Pinpoint the cell where the given text exists, returning its (X, Y) midpoint coordinate. 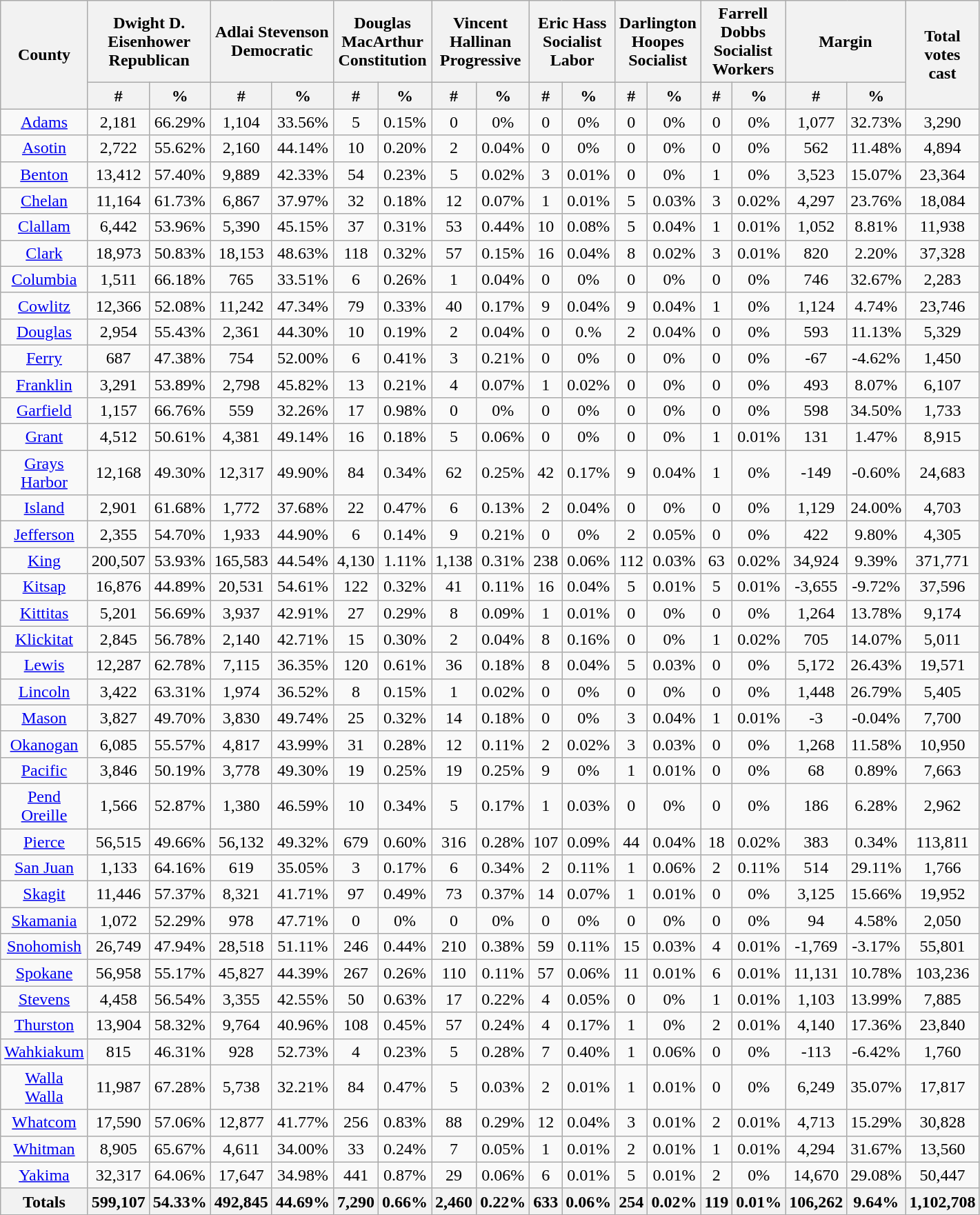
64.06% (179, 1175)
73 (454, 894)
7,700 (942, 718)
493 (817, 384)
1,450 (942, 358)
50.61% (179, 437)
68 (817, 770)
29 (454, 1175)
9,764 (241, 1025)
56.78% (179, 639)
Total votes cast (942, 55)
Darlington HoopesSocialist (658, 41)
Island (44, 508)
1,933 (241, 534)
0.19% (406, 332)
32.21% (302, 1087)
106,262 (817, 1201)
2,845 (119, 639)
Chelan (44, 201)
18,084 (942, 201)
Franklin (44, 384)
0.% (589, 332)
2,954 (119, 332)
18,153 (241, 253)
13,412 (119, 174)
0.40% (589, 1052)
559 (241, 411)
705 (817, 639)
0.49% (406, 894)
0.20% (406, 148)
4,512 (119, 437)
4.74% (876, 305)
-1,769 (817, 947)
1,129 (817, 508)
19,952 (942, 894)
1,772 (241, 508)
9,889 (241, 174)
0.41% (406, 358)
46.59% (302, 805)
65.67% (179, 1149)
49.70% (179, 718)
1,138 (454, 561)
Kittitas (44, 613)
2,181 (119, 122)
18 (717, 842)
66.18% (179, 279)
Whitman (44, 1149)
42.71% (302, 639)
18,973 (119, 253)
30,828 (942, 1123)
11,938 (942, 227)
23,840 (942, 1025)
2,460 (454, 1201)
Walla Walla (44, 1087)
41 (454, 587)
49.14% (302, 437)
Wahkiakum (44, 1052)
44.54% (302, 561)
32.26% (302, 411)
-3 (817, 718)
59 (546, 947)
820 (817, 253)
1,052 (817, 227)
52.00% (302, 358)
8.81% (876, 227)
Ferry (44, 358)
0.14% (406, 534)
-6.42% (876, 1052)
34,924 (817, 561)
41.71% (302, 894)
Mason (44, 718)
49.32% (302, 842)
12,877 (241, 1123)
10.78% (876, 973)
42.55% (302, 999)
1.47% (876, 437)
Spokane (44, 973)
41.77% (302, 1123)
28,518 (241, 947)
2,283 (942, 279)
Stevens (44, 999)
34.98% (302, 1175)
40.96% (302, 1025)
34.00% (302, 1149)
120 (356, 665)
Adlai StevensonDemocratic (272, 41)
1,974 (241, 692)
1,133 (119, 868)
1,077 (817, 122)
107 (546, 842)
31 (356, 744)
44.89% (179, 587)
131 (817, 437)
11,131 (817, 973)
57.06% (179, 1123)
441 (356, 1175)
1,766 (942, 868)
44.39% (302, 973)
15.29% (876, 1123)
8.07% (876, 384)
54.70% (179, 534)
0.08% (589, 227)
103,236 (942, 973)
1,733 (942, 411)
63.31% (179, 692)
238 (546, 561)
7,115 (241, 665)
3,827 (119, 718)
47.94% (179, 947)
44 (632, 842)
55.62% (179, 148)
2,361 (241, 332)
598 (817, 411)
56.69% (179, 613)
746 (817, 279)
0.16% (589, 639)
56,132 (241, 842)
50,447 (942, 1175)
3,830 (241, 718)
267 (356, 973)
6,867 (241, 201)
17,590 (119, 1123)
0.61% (406, 665)
Garfield (44, 411)
62.78% (179, 665)
Eric Hass Socialist Labor (572, 41)
37.68% (302, 508)
40 (454, 305)
Pierce (44, 842)
6.28% (876, 805)
316 (454, 842)
2,160 (241, 148)
7,290 (356, 1201)
48.63% (302, 253)
6,442 (119, 227)
55,801 (942, 947)
6,107 (942, 384)
-4.62% (876, 358)
97 (356, 894)
2,798 (241, 384)
5,201 (119, 613)
Benton (44, 174)
15.07% (876, 174)
33.56% (302, 122)
52.08% (179, 305)
256 (356, 1123)
815 (119, 1052)
29.08% (876, 1175)
17,817 (942, 1087)
33.51% (302, 279)
13,560 (942, 1149)
Pend Oreille (44, 805)
Grant (44, 437)
44.90% (302, 534)
1,264 (817, 613)
4.58% (876, 921)
5,172 (817, 665)
19,571 (942, 665)
56.54% (179, 999)
4,713 (817, 1123)
42.91% (302, 613)
11,242 (241, 305)
9.80% (876, 534)
11.48% (876, 148)
6,085 (119, 744)
56,958 (119, 973)
-3.17% (876, 947)
53 (454, 227)
14,670 (817, 1175)
8,905 (119, 1149)
12,317 (241, 473)
37,328 (942, 253)
88 (454, 1123)
210 (454, 947)
County (44, 55)
13.78% (876, 613)
50.83% (179, 253)
8,321 (241, 894)
200,507 (119, 561)
Whatcom (44, 1123)
54.33% (179, 1201)
186 (817, 805)
11.58% (876, 744)
52.29% (179, 921)
0.38% (503, 947)
11.13% (876, 332)
27 (356, 613)
2,722 (119, 148)
599,107 (119, 1201)
5,390 (241, 227)
49.90% (302, 473)
61.73% (179, 201)
79 (356, 305)
633 (546, 1201)
3,290 (942, 122)
1,566 (119, 805)
44.14% (302, 148)
11,164 (119, 201)
Cowlitz (44, 305)
3,523 (817, 174)
1,760 (942, 1052)
Asotin (44, 148)
1,448 (817, 692)
26.79% (876, 692)
Skamania (44, 921)
765 (241, 279)
33 (356, 1149)
66.76% (179, 411)
11,446 (119, 894)
34.50% (876, 411)
110 (454, 973)
32,317 (119, 1175)
50 (356, 999)
4,294 (817, 1149)
254 (632, 1201)
Clallam (44, 227)
119 (717, 1201)
23,364 (942, 174)
57.37% (179, 894)
4,297 (817, 201)
8,915 (942, 437)
58.32% (179, 1025)
51.11% (302, 947)
61.68% (179, 508)
679 (356, 842)
4,611 (241, 1149)
12,287 (119, 665)
42 (546, 473)
47.34% (302, 305)
10,950 (942, 744)
12,366 (119, 305)
1,103 (817, 999)
Lincoln (44, 692)
32 (356, 201)
-3,655 (817, 587)
7,885 (942, 999)
2,355 (119, 534)
45.15% (302, 227)
54 (356, 174)
53.93% (179, 561)
36.35% (302, 665)
Skagit (44, 894)
37,596 (942, 587)
44.69% (302, 1201)
Totals (44, 1201)
Snohomish (44, 947)
Douglas (44, 332)
Vincent HallinanProgressive (481, 41)
Clark (44, 253)
1,104 (241, 122)
1,380 (241, 805)
-67 (817, 358)
50.19% (179, 770)
36 (454, 665)
63 (717, 561)
31.67% (876, 1149)
619 (241, 868)
32.67% (876, 279)
5,011 (942, 639)
0.13% (503, 508)
23,746 (942, 305)
3,355 (241, 999)
3,778 (241, 770)
5,738 (241, 1087)
687 (119, 358)
2,140 (241, 639)
593 (817, 332)
16,876 (119, 587)
55.43% (179, 332)
3,937 (241, 613)
46.31% (179, 1052)
1.11% (406, 561)
0.60% (406, 842)
562 (817, 148)
17,647 (241, 1175)
24.00% (876, 508)
24,683 (942, 473)
1,124 (817, 305)
122 (356, 587)
2,901 (119, 508)
112 (632, 561)
-149 (817, 473)
6,249 (817, 1087)
Okanogan (44, 744)
5,405 (942, 692)
43.99% (302, 744)
45.82% (302, 384)
-113 (817, 1052)
4,817 (241, 744)
13.99% (876, 999)
4,894 (942, 148)
44.30% (302, 332)
-0.04% (876, 718)
3,291 (119, 384)
66.29% (179, 122)
0.98% (406, 411)
Pacific (44, 770)
422 (817, 534)
371,771 (942, 561)
3,422 (119, 692)
4,130 (356, 561)
17.36% (876, 1025)
29.11% (876, 868)
0.89% (876, 770)
53.96% (179, 227)
754 (241, 358)
1,511 (119, 279)
2.20% (876, 253)
165,583 (241, 561)
492,845 (241, 1201)
15.66% (876, 894)
35.05% (302, 868)
23.76% (876, 201)
0.83% (406, 1123)
7,663 (942, 770)
Klickitat (44, 639)
Dwight D. EisenhowerRepublican (149, 41)
25 (356, 718)
514 (817, 868)
47.38% (179, 358)
Lewis (44, 665)
36.52% (302, 692)
118 (356, 253)
0.45% (406, 1025)
55.17% (179, 973)
32.73% (876, 122)
37 (356, 227)
42.33% (302, 174)
978 (241, 921)
64.16% (179, 868)
King (44, 561)
928 (241, 1052)
14.07% (876, 639)
Farrell DobbsSocialist Workers (743, 41)
22 (356, 508)
1,102,708 (942, 1201)
3,125 (817, 894)
12,168 (119, 473)
0.87% (406, 1175)
53.89% (179, 384)
4,381 (241, 437)
9.39% (876, 561)
26.43% (876, 665)
54.61% (302, 587)
Kitsap (44, 587)
-0.60% (876, 473)
67.28% (179, 1087)
49.74% (302, 718)
56,515 (119, 842)
-9.72% (876, 587)
Jefferson (44, 534)
Columbia (44, 279)
4,458 (119, 999)
1,268 (817, 744)
26,749 (119, 947)
Margin (846, 41)
2,050 (942, 921)
49.66% (179, 842)
62 (454, 473)
37.97% (302, 201)
94 (817, 921)
4,140 (817, 1025)
4,305 (942, 534)
45,827 (241, 973)
9.64% (876, 1201)
108 (356, 1025)
3,846 (119, 770)
Douglas MacArthurConstitution (382, 41)
57.40% (179, 174)
113,811 (942, 842)
San Juan (44, 868)
0.33% (406, 305)
52.87% (179, 805)
20,531 (241, 587)
4,703 (942, 508)
52.73% (302, 1052)
35.07% (876, 1087)
0.66% (406, 1201)
9,174 (942, 613)
11 (632, 973)
5,329 (942, 332)
13 (356, 384)
2,962 (942, 805)
Adams (44, 122)
47.71% (302, 921)
Yakima (44, 1175)
1,072 (119, 921)
0.30% (406, 639)
0.37% (503, 894)
13,904 (119, 1025)
11,987 (119, 1087)
383 (817, 842)
246 (356, 947)
Grays Harbor (44, 473)
Thurston (44, 1025)
55.57% (179, 744)
0.63% (406, 999)
1,157 (119, 411)
